Detect which cell encompasses the target text, then output its [x, y] center coordinate. 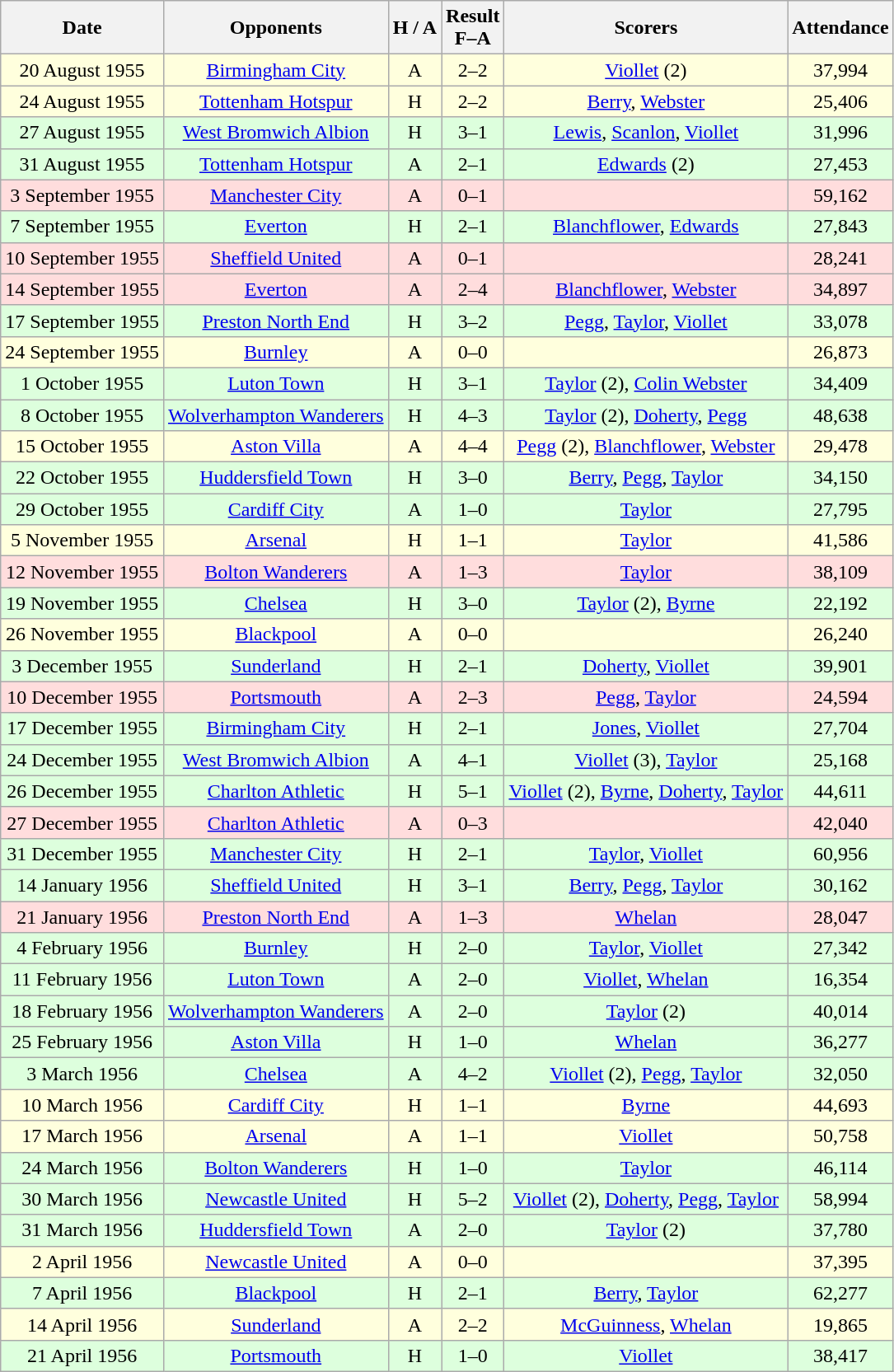
24 September 1955 [82, 352]
26 December 1955 [82, 791]
50,758 [840, 1136]
37,994 [840, 70]
25 February 1956 [82, 1042]
18 February 1956 [82, 1011]
10 September 1955 [82, 258]
28,241 [840, 258]
Blanchflower, Edwards [646, 227]
0–3 [473, 822]
Taylor (2), Colin Webster [646, 383]
36,277 [840, 1042]
Blanchflower, Webster [646, 289]
2–3 [473, 697]
41,586 [840, 541]
25,406 [840, 101]
11 February 1956 [82, 980]
31 August 1955 [82, 164]
Opponents [275, 28]
26,240 [840, 634]
5–2 [473, 1199]
Scorers [646, 28]
3 December 1955 [82, 666]
Pegg, Taylor, Viollet [646, 321]
21 April 1956 [82, 1356]
Berry, Taylor [646, 1293]
2–4 [473, 289]
31 March 1956 [82, 1230]
27,342 [840, 948]
10 March 1956 [82, 1105]
Viollet (2), Byrne, Doherty, Taylor [646, 791]
37,395 [840, 1262]
30,162 [840, 885]
Taylor (2), Doherty, Pegg [646, 414]
Viollet, Whelan [646, 980]
Viollet (2), Doherty, Pegg, Taylor [646, 1199]
27,704 [840, 728]
3 March 1956 [82, 1074]
17 December 1955 [82, 728]
62,277 [840, 1293]
7 September 1955 [82, 227]
Pegg (2), Blanchflower, Webster [646, 447]
27 August 1955 [82, 133]
Edwards (2) [646, 164]
44,693 [840, 1105]
Pegg, Taylor [646, 697]
Doherty, Viollet [646, 666]
Date [82, 28]
22,192 [840, 603]
McGuinness, Whelan [646, 1324]
21 January 1956 [82, 917]
30 March 1956 [82, 1199]
22 October 1955 [82, 478]
40,014 [840, 1011]
33,078 [840, 321]
32,050 [840, 1074]
46,114 [840, 1168]
15 October 1955 [82, 447]
44,611 [840, 791]
24 March 1956 [82, 1168]
31 December 1955 [82, 854]
28,047 [840, 917]
29,478 [840, 447]
10 December 1955 [82, 697]
38,109 [840, 572]
39,901 [840, 666]
29 October 1955 [82, 509]
ResultF–A [473, 28]
27,795 [840, 509]
5 November 1955 [82, 541]
24,594 [840, 697]
19 November 1955 [82, 603]
H / A [414, 28]
Viollet (2) [646, 70]
14 April 1956 [82, 1324]
Berry, Webster [646, 101]
12 November 1955 [82, 572]
7 April 1956 [82, 1293]
37,780 [840, 1230]
60,956 [840, 854]
Attendance [840, 28]
16,354 [840, 980]
Viollet (3), Taylor [646, 760]
4–4 [473, 447]
Byrne [646, 1105]
17 March 1956 [82, 1136]
4 February 1956 [82, 948]
14 September 1955 [82, 289]
34,150 [840, 478]
Jones, Viollet [646, 728]
4–2 [473, 1074]
38,417 [840, 1356]
27,453 [840, 164]
42,040 [840, 822]
48,638 [840, 414]
26,873 [840, 352]
4–3 [473, 414]
27,843 [840, 227]
2 April 1956 [82, 1262]
8 October 1955 [82, 414]
Taylor (2), Byrne [646, 603]
58,994 [840, 1199]
1 October 1955 [82, 383]
59,162 [840, 195]
3–2 [473, 321]
14 January 1956 [82, 885]
24 December 1955 [82, 760]
4–1 [473, 760]
20 August 1955 [82, 70]
3 September 1955 [82, 195]
27 December 1955 [82, 822]
31,996 [840, 133]
34,409 [840, 383]
Viollet (2), Pegg, Taylor [646, 1074]
25,168 [840, 760]
17 September 1955 [82, 321]
34,897 [840, 289]
19,865 [840, 1324]
5–1 [473, 791]
26 November 1955 [82, 634]
Lewis, Scanlon, Viollet [646, 133]
24 August 1955 [82, 101]
